From the cell containing the given text, extract its center point as (X, Y) coordinate. 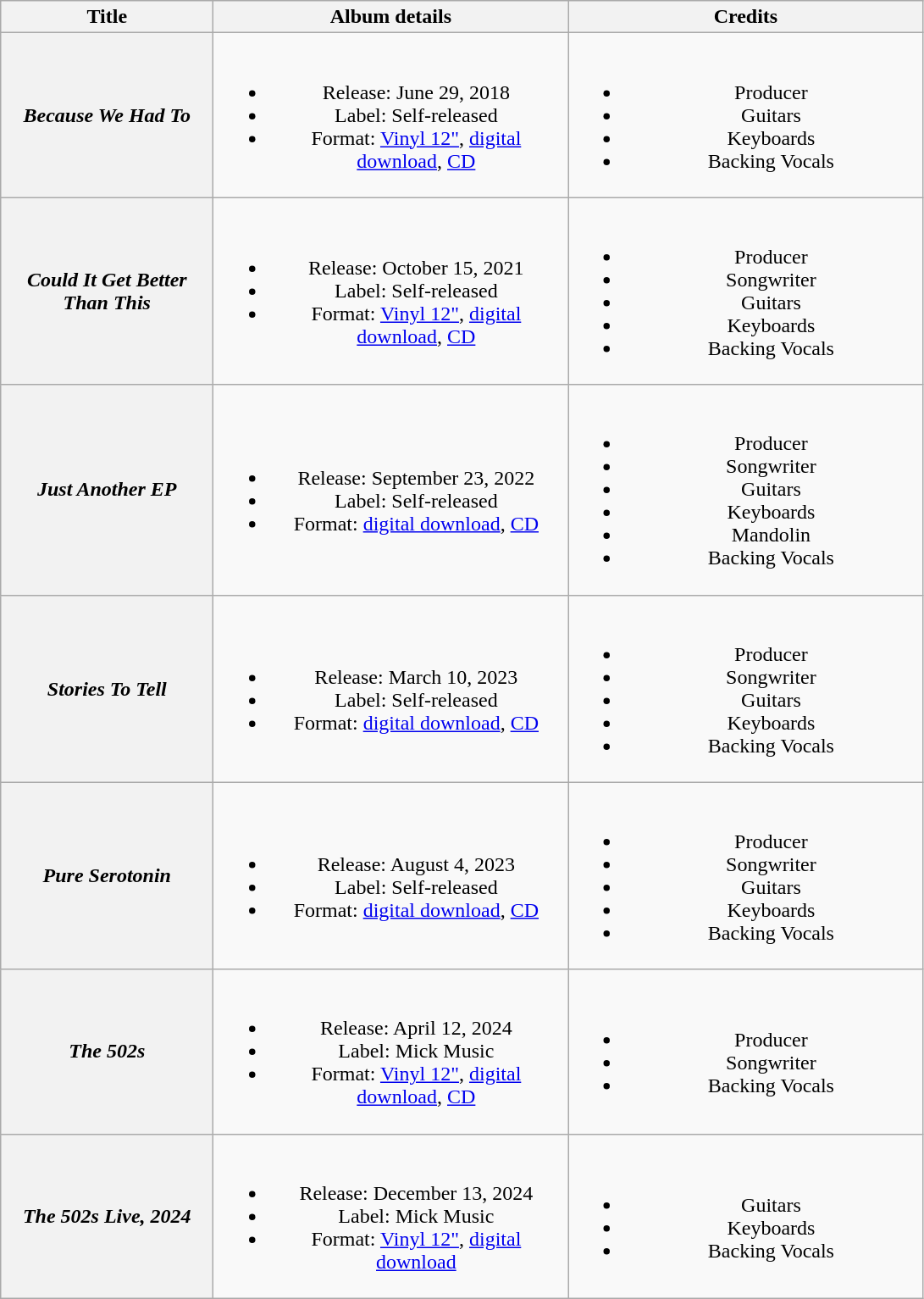
Stories To Tell (107, 688)
GuitarsKeyboardsBacking Vocals (745, 1216)
Release: December 13, 2024Label: Mick MusicFormat: Vinyl 12", digital download (391, 1216)
ProducerSongwriterBacking Vocals (745, 1052)
The 502s (107, 1052)
Just Another EP (107, 490)
Pure Serotonin (107, 876)
ProducerGuitarsKeyboardsBacking Vocals (745, 115)
Credits (745, 17)
Title (107, 17)
Could It Get Better Than This (107, 291)
Because We Had To (107, 115)
Release: June 29, 2018Label: Self-releasedFormat: Vinyl 12", digital download, CD (391, 115)
Release: September 23, 2022Label: Self-releasedFormat: digital download, CD (391, 490)
Release: August 4, 2023Label: Self-releasedFormat: digital download, CD (391, 876)
Album details (391, 17)
ProducerSongwriterGuitarsKeyboardsMandolinBacking Vocals (745, 490)
The 502s Live, 2024 (107, 1216)
Release: April 12, 2024Label: Mick MusicFormat: Vinyl 12", digital download, CD (391, 1052)
Release: March 10, 2023Label: Self-releasedFormat: digital download, CD (391, 688)
Release: October 15, 2021Label: Self-releasedFormat: Vinyl 12", digital download, CD (391, 291)
